From the cell containing the given text, extract its center point as (x, y) coordinate. 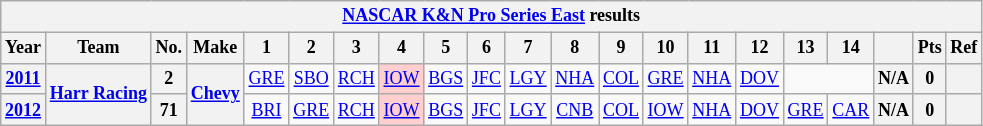
CAR (851, 110)
4 (402, 48)
12 (760, 48)
CNB (575, 110)
6 (487, 48)
3 (356, 48)
13 (806, 48)
Ref (964, 48)
8 (575, 48)
2012 (24, 110)
Chevy (215, 94)
7 (528, 48)
Team (98, 48)
5 (446, 48)
NASCAR K&N Pro Series East results (492, 16)
71 (168, 110)
No. (168, 48)
10 (666, 48)
9 (622, 48)
14 (851, 48)
Harr Racing (98, 94)
BRI (266, 110)
Pts (930, 48)
SBO (312, 78)
2011 (24, 78)
1 (266, 48)
Make (215, 48)
11 (712, 48)
Year (24, 48)
